Capture the cell that displays the provided text and extract its [X, Y] central coordinate. 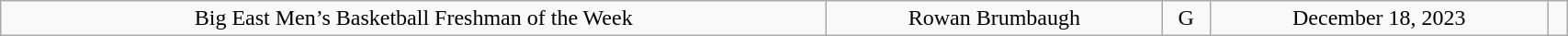
G [1186, 18]
Rowan Brumbaugh [994, 18]
Big East Men’s Basketball Freshman of the Week [413, 18]
December 18, 2023 [1379, 18]
